Return (x, y) of the center of cell containing provided text 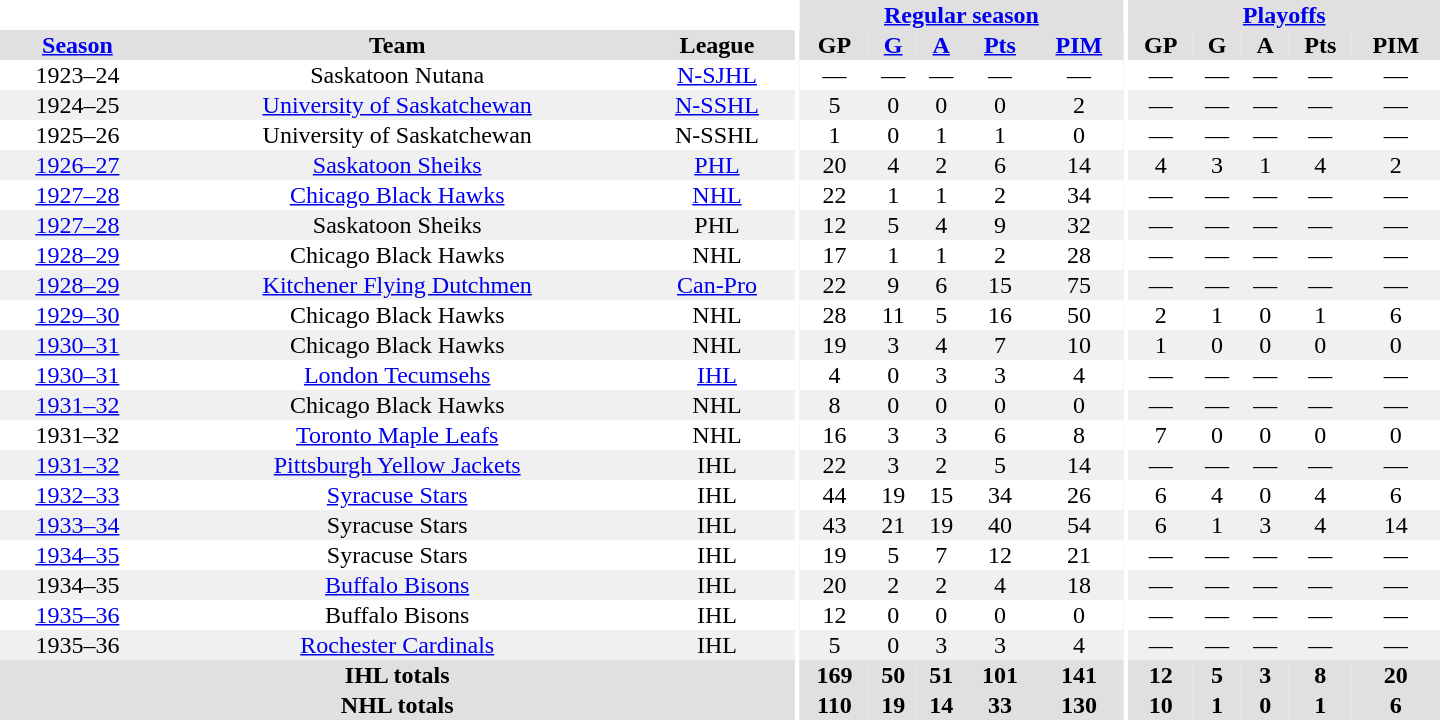
1933–34 (78, 525)
110 (834, 705)
Can-Pro (718, 285)
51 (941, 675)
43 (834, 525)
17 (834, 255)
40 (1000, 525)
33 (1000, 705)
Regular season (962, 15)
11 (893, 315)
44 (834, 495)
18 (1079, 585)
1925–26 (78, 135)
League (718, 45)
169 (834, 675)
Pittsburgh Yellow Jackets (398, 465)
Playoffs (1284, 15)
NHL totals (397, 705)
130 (1079, 705)
75 (1079, 285)
141 (1079, 675)
1924–25 (78, 105)
101 (1000, 675)
Rochester Cardinals (398, 645)
Team (398, 45)
1932–33 (78, 495)
1923–24 (78, 75)
IHL totals (397, 675)
26 (1079, 495)
Toronto Maple Leafs (398, 435)
N-SJHL (718, 75)
54 (1079, 525)
1926–27 (78, 165)
32 (1079, 225)
1929–30 (78, 315)
Saskatoon Nutana (398, 75)
Season (78, 45)
Kitchener Flying Dutchmen (398, 285)
London Tecumsehs (398, 375)
